Locate the cell with the specified text and output its [x, y] center coordinate. 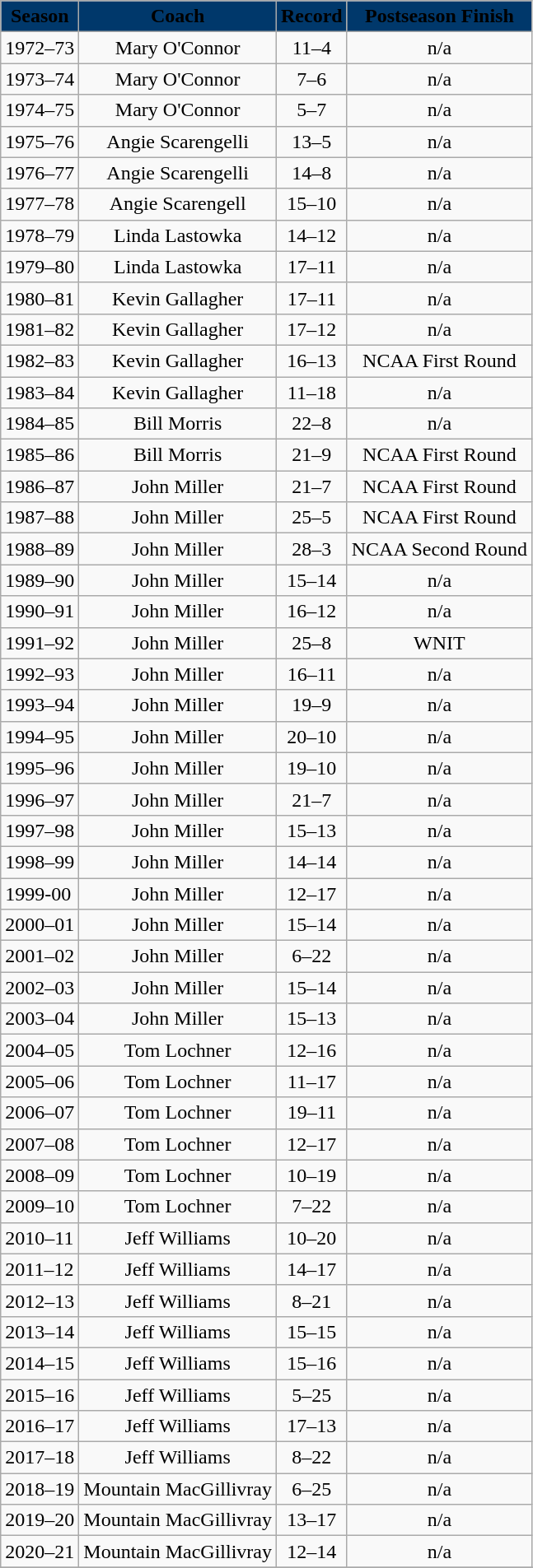
10–20 [312, 1238]
21–9 [312, 455]
5–7 [312, 110]
10–19 [312, 1175]
1997–98 [40, 831]
28–3 [312, 549]
14–14 [312, 862]
2011–12 [40, 1269]
15–15 [312, 1332]
2018–19 [40, 1489]
2004–05 [40, 1050]
1976–77 [40, 173]
2010–11 [40, 1238]
15–16 [312, 1363]
2008–09 [40, 1175]
7–6 [312, 79]
WNIT [439, 643]
1999-00 [40, 893]
6–22 [312, 956]
2005–06 [40, 1082]
16–13 [312, 361]
1994–95 [40, 737]
1974–75 [40, 110]
1972–73 [40, 48]
19–11 [312, 1113]
7–22 [312, 1207]
20–10 [312, 737]
11–4 [312, 48]
2012–13 [40, 1300]
1979–80 [40, 267]
1978–79 [40, 235]
25–5 [312, 518]
Angie Scarengell [178, 204]
Season [40, 16]
17–12 [312, 329]
1991–92 [40, 643]
1995–96 [40, 768]
2000–01 [40, 925]
1992–93 [40, 674]
2001–02 [40, 956]
2002–03 [40, 988]
2007–08 [40, 1144]
14–8 [312, 173]
NCAA Second Round [439, 549]
1990–91 [40, 612]
11–17 [312, 1082]
1989–90 [40, 580]
2003–04 [40, 1019]
1993–94 [40, 705]
14–12 [312, 235]
11–18 [312, 393]
15–10 [312, 204]
1998–99 [40, 862]
Coach [178, 16]
1981–82 [40, 329]
6–25 [312, 1489]
12–14 [312, 1552]
1983–84 [40, 393]
1980–81 [40, 298]
13–17 [312, 1520]
2019–20 [40, 1520]
8–21 [312, 1300]
2006–07 [40, 1113]
1977–78 [40, 204]
19–10 [312, 768]
16–11 [312, 674]
1982–83 [40, 361]
1988–89 [40, 549]
2014–15 [40, 1363]
12–16 [312, 1050]
2013–14 [40, 1332]
19–9 [312, 705]
22–8 [312, 424]
2020–21 [40, 1552]
13–5 [312, 142]
25–8 [312, 643]
1984–85 [40, 424]
1986–87 [40, 486]
1996–97 [40, 799]
Postseason Finish [439, 16]
1973–74 [40, 79]
14–17 [312, 1269]
1975–76 [40, 142]
17–13 [312, 1426]
2016–17 [40, 1426]
16–12 [312, 612]
1985–86 [40, 455]
Record [312, 16]
5–25 [312, 1395]
2017–18 [40, 1458]
1987–88 [40, 518]
2009–10 [40, 1207]
8–22 [312, 1458]
2015–16 [40, 1395]
